Scan for the cell matching the given text and deliver its [x, y] coordinate at center. 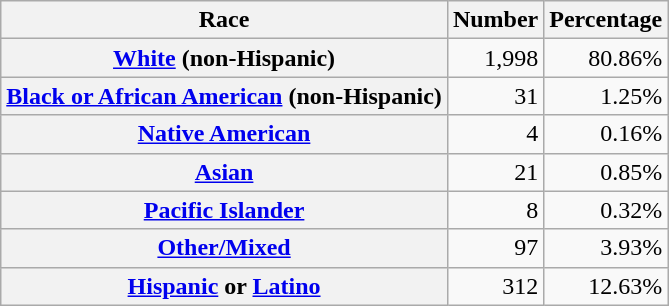
0.85% [606, 172]
Number [495, 20]
0.16% [606, 134]
Black or African American (non-Hispanic) [224, 96]
Percentage [606, 20]
1,998 [495, 58]
Hispanic or Latino [224, 286]
97 [495, 248]
Native American [224, 134]
4 [495, 134]
3.93% [606, 248]
Other/Mixed [224, 248]
80.86% [606, 58]
Race [224, 20]
21 [495, 172]
White (non-Hispanic) [224, 58]
Pacific Islander [224, 210]
0.32% [606, 210]
8 [495, 210]
1.25% [606, 96]
31 [495, 96]
12.63% [606, 286]
312 [495, 286]
Asian [224, 172]
